Locate the cell with the specified text and output its [X, Y] center coordinate. 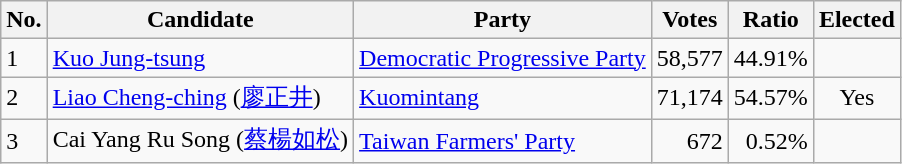
Party [503, 20]
672 [690, 140]
71,174 [690, 98]
Democratic Progressive Party [503, 58]
Votes [690, 20]
3 [24, 140]
Yes [856, 98]
1 [24, 58]
44.91% [770, 58]
Elected [856, 20]
No. [24, 20]
0.52% [770, 140]
2 [24, 98]
Taiwan Farmers' Party [503, 140]
Kuo Jung-tsung [200, 58]
Cai Yang Ru Song (蔡楊如松) [200, 140]
58,577 [690, 58]
Candidate [200, 20]
Ratio [770, 20]
54.57% [770, 98]
Kuomintang [503, 98]
Liao Cheng-ching (廖正井) [200, 98]
